Find where the given text appears and provide that cell's center as [X, Y] coordinate. 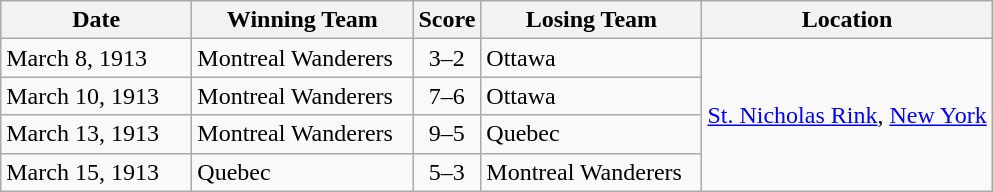
3–2 [447, 58]
March 13, 1913 [96, 134]
March 15, 1913 [96, 172]
7–6 [447, 96]
Winning Team [302, 20]
5–3 [447, 172]
March 8, 1913 [96, 58]
Location [847, 20]
St. Nicholas Rink, New York [847, 115]
Score [447, 20]
March 10, 1913 [96, 96]
9–5 [447, 134]
Date [96, 20]
Losing Team [592, 20]
